Extract the [x, y] coordinate from the center of the cell holding the provided text.  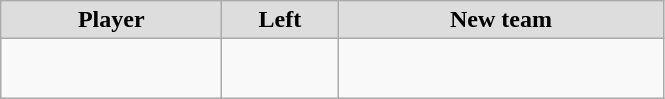
New team [501, 20]
Player [112, 20]
Left [280, 20]
